From the cell containing the given text, extract its center point as [x, y] coordinate. 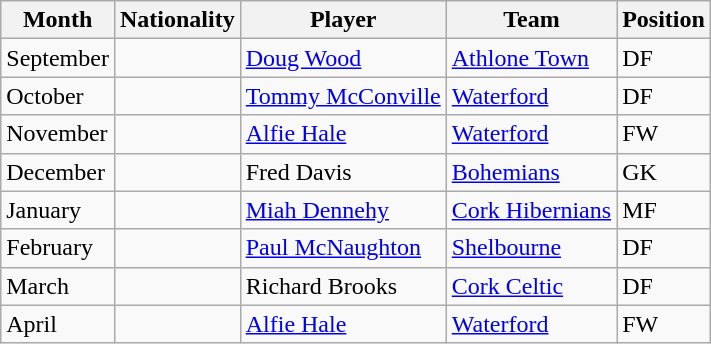
Cork Celtic [531, 286]
January [58, 210]
Cork Hibernians [531, 210]
September [58, 58]
Bohemians [531, 172]
February [58, 248]
Shelbourne [531, 248]
March [58, 286]
Nationality [177, 20]
Miah Dennehy [343, 210]
Player [343, 20]
Fred Davis [343, 172]
November [58, 134]
October [58, 96]
Athlone Town [531, 58]
GK [664, 172]
December [58, 172]
Month [58, 20]
Doug Wood [343, 58]
April [58, 324]
Tommy McConville [343, 96]
Paul McNaughton [343, 248]
Team [531, 20]
MF [664, 210]
Richard Brooks [343, 286]
Position [664, 20]
